Capture the cell that displays the provided text and extract its [X, Y] central coordinate. 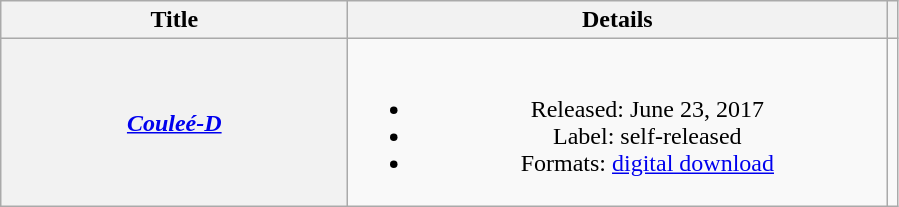
Released: June 23, 2017Label: self-releasedFormats: digital download [618, 122]
Title [174, 20]
Details [618, 20]
Couleé-D [174, 122]
